Find where the given text appears and provide that cell's center as [x, y] coordinate. 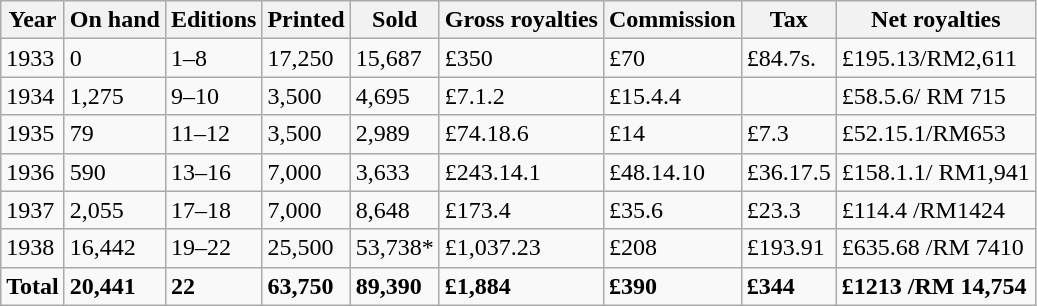
89,390 [394, 286]
Total [33, 286]
£1213 /RM 14,754 [936, 286]
Tax [788, 20]
19–22 [213, 248]
£7.1.2 [521, 96]
£158.1.1/ RM1,941 [936, 172]
£58.5.6/ RM 715 [936, 96]
15,687 [394, 58]
£84.7s. [788, 58]
On hand [114, 20]
Net royalties [936, 20]
£243.14.1 [521, 172]
4,695 [394, 96]
53,738* [394, 248]
£14 [672, 134]
£70 [672, 58]
£350 [521, 58]
£208 [672, 248]
63,750 [306, 286]
2,989 [394, 134]
20,441 [114, 286]
£1,884 [521, 286]
1938 [33, 248]
£15.4.4 [672, 96]
1,275 [114, 96]
Editions [213, 20]
590 [114, 172]
Commission [672, 20]
£1,037.23 [521, 248]
25,500 [306, 248]
3,633 [394, 172]
£114.4 /RM1424 [936, 210]
£36.17.5 [788, 172]
22 [213, 286]
16,442 [114, 248]
Sold [394, 20]
Printed [306, 20]
11–12 [213, 134]
17,250 [306, 58]
13–16 [213, 172]
1933 [33, 58]
1–8 [213, 58]
17–18 [213, 210]
£7.3 [788, 134]
79 [114, 134]
£35.6 [672, 210]
1934 [33, 96]
1936 [33, 172]
1935 [33, 134]
0 [114, 58]
£344 [788, 286]
8,648 [394, 210]
£23.3 [788, 210]
£52.15.1/RM653 [936, 134]
£173.4 [521, 210]
£390 [672, 286]
9–10 [213, 96]
Year [33, 20]
£635.68 /RM 7410 [936, 248]
£48.14.10 [672, 172]
£74.18.6 [521, 134]
£193.91 [788, 248]
1937 [33, 210]
£195.13/RM2,611 [936, 58]
2,055 [114, 210]
Gross royalties [521, 20]
